Output the [x, y] coordinate of the center of the cell containing the given text.  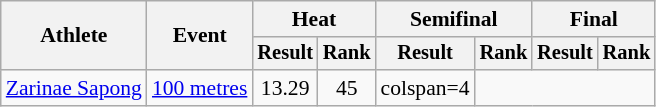
Semifinal [454, 19]
Heat [314, 19]
13.29 [285, 88]
Final [594, 19]
Zarinae Sapong [74, 88]
Event [200, 36]
colspan=4 [426, 88]
100 metres [200, 88]
45 [347, 88]
Athlete [74, 36]
